Capture the cell that displays the provided text and extract its [x, y] central coordinate. 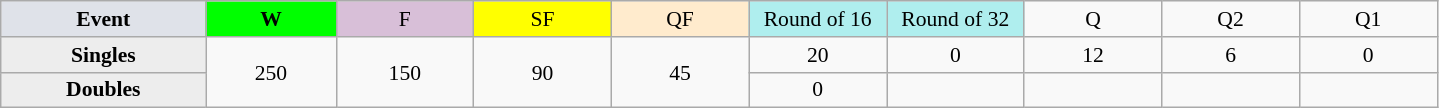
Doubles [104, 90]
QF [680, 19]
F [405, 19]
90 [543, 72]
Q1 [1368, 19]
6 [1231, 55]
Singles [104, 55]
20 [818, 55]
150 [405, 72]
W [271, 19]
Q2 [1231, 19]
12 [1093, 55]
Event [104, 19]
Round of 16 [818, 19]
Q [1093, 19]
SF [543, 19]
250 [271, 72]
Round of 32 [955, 19]
45 [680, 72]
